Return the [x, y] coordinate for the center point of the cell that contains the specified text.  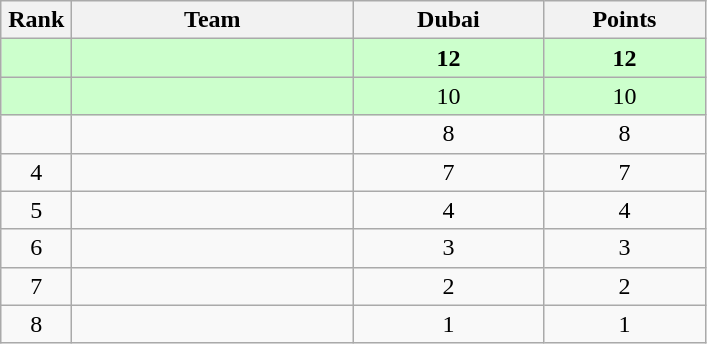
5 [36, 210]
Team [212, 20]
6 [36, 248]
Rank [36, 20]
Points [624, 20]
Dubai [448, 20]
